For the text-containing cell, return its midpoint in [x, y] coordinate format. 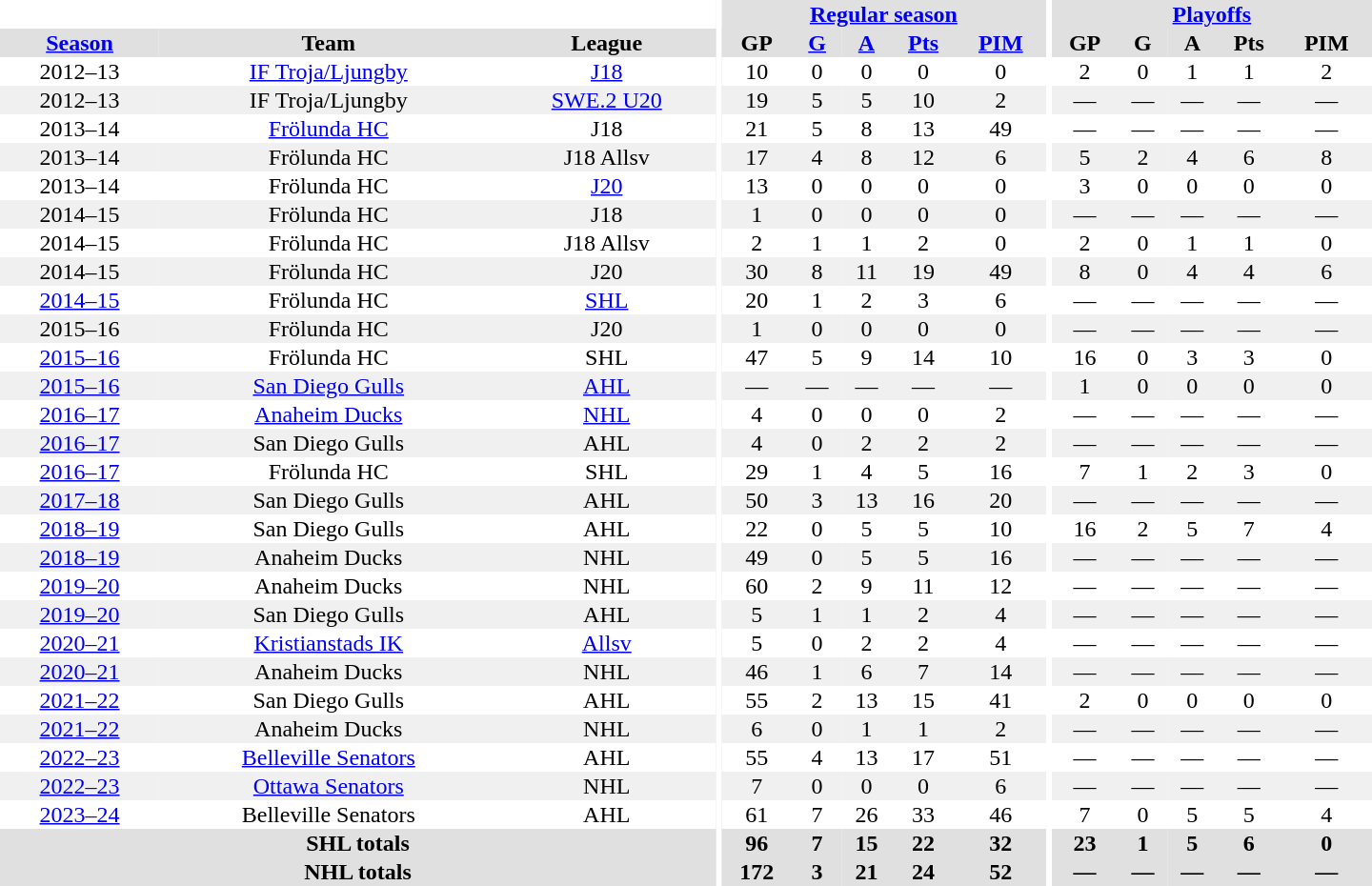
172 [757, 872]
96 [757, 843]
29 [757, 472]
Season [80, 43]
23 [1085, 843]
Regular season [884, 14]
61 [757, 815]
30 [757, 272]
32 [1000, 843]
League [606, 43]
Allsv [606, 643]
41 [1000, 700]
SHL totals [358, 843]
47 [757, 357]
60 [757, 586]
50 [757, 500]
NHL totals [358, 872]
SWE.2 U20 [606, 100]
Kristianstads IK [328, 643]
33 [922, 815]
2017–18 [80, 500]
Playoffs [1212, 14]
51 [1000, 757]
24 [922, 872]
Ottawa Senators [328, 786]
2023–24 [80, 815]
52 [1000, 872]
26 [867, 815]
Team [328, 43]
